Search for the cell housing the specified text and yield its (x, y) center coordinate. 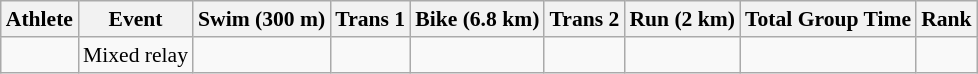
Bike (6.8 km) (477, 19)
Athlete (40, 19)
Trans 2 (584, 19)
Rank (946, 19)
Swim (300 m) (262, 19)
Mixed relay (136, 55)
Total Group Time (828, 19)
Run (2 km) (682, 19)
Event (136, 19)
Trans 1 (370, 19)
